Search for the cell housing the specified text and yield its [X, Y] center coordinate. 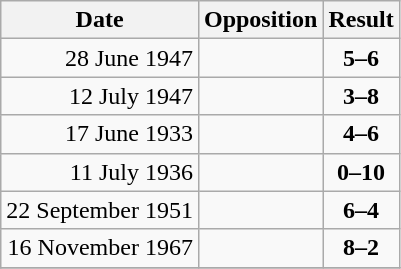
8–2 [361, 248]
12 July 1947 [100, 96]
6–4 [361, 210]
16 November 1967 [100, 248]
5–6 [361, 58]
Opposition [260, 20]
Result [361, 20]
Date [100, 20]
22 September 1951 [100, 210]
0–10 [361, 172]
28 June 1947 [100, 58]
4–6 [361, 134]
11 July 1936 [100, 172]
17 June 1933 [100, 134]
3–8 [361, 96]
